Identify which cell holds the provided text, then report its (x, y) central coordinate. 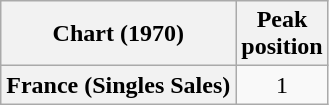
Chart (1970) (118, 34)
France (Singles Sales) (118, 85)
1 (282, 85)
Peakposition (282, 34)
